Provide the [X, Y] coordinate of the cell's center where the given text is located.  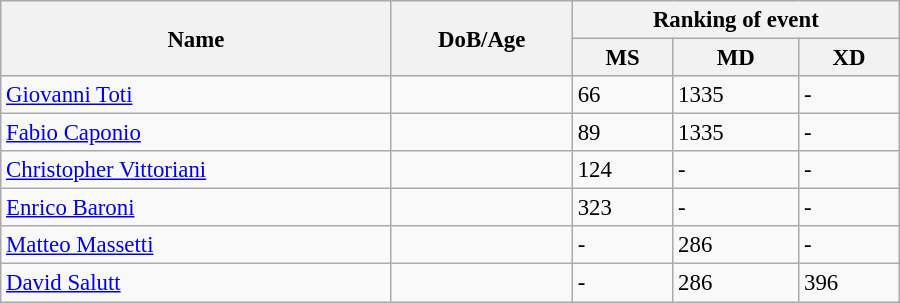
66 [622, 95]
XD [849, 58]
89 [622, 133]
124 [622, 170]
323 [622, 208]
Fabio Caponio [196, 133]
Christopher Vittoriani [196, 170]
Enrico Baroni [196, 208]
396 [849, 283]
Matteo Massetti [196, 245]
Giovanni Toti [196, 95]
DoB/Age [482, 38]
MS [622, 58]
Name [196, 38]
MD [736, 58]
Ranking of event [736, 20]
David Salutt [196, 283]
